Pinpoint the cell where the given text exists, returning its [X, Y] midpoint coordinate. 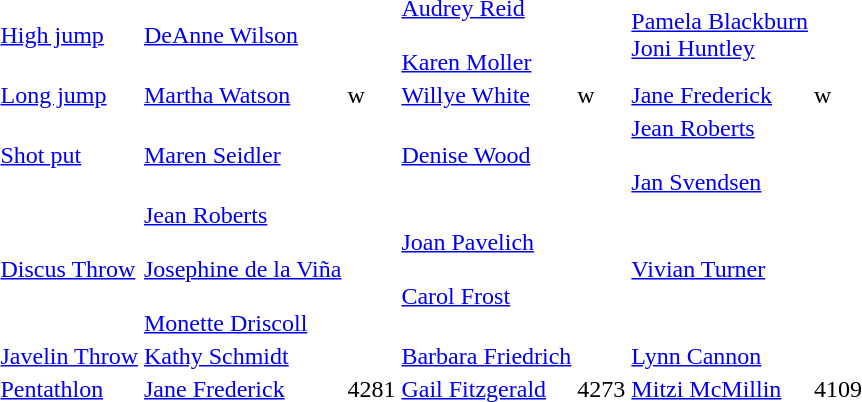
Jane Frederick [720, 95]
Willye White [486, 95]
Joan PavelichCarol Frost [486, 269]
Jean RobertsJan Svendsen [720, 155]
Vivian Turner [720, 269]
Kathy Schmidt [243, 356]
Maren Seidler [243, 155]
Martha Watson [243, 95]
Lynn Cannon [720, 356]
Jean RobertsJosephine de la ViñaMonette Driscoll [243, 269]
Barbara Friedrich [486, 356]
Denise Wood [486, 155]
